Return (x, y) of the center of cell containing provided text 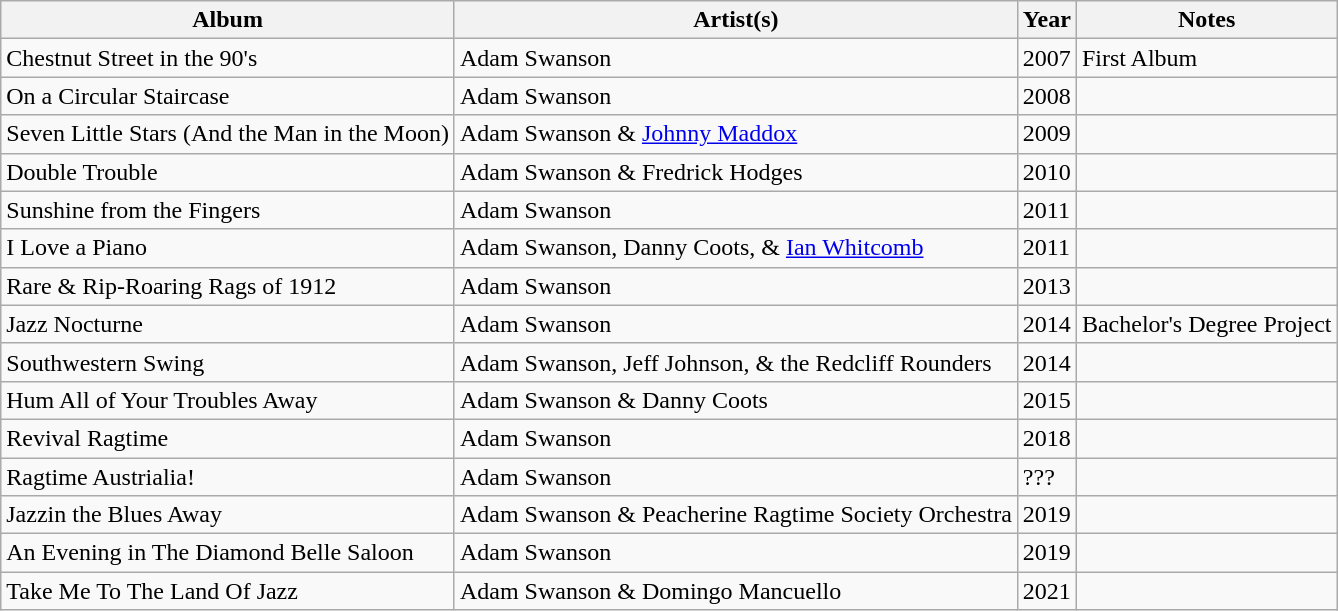
Double Trouble (228, 172)
I Love a Piano (228, 248)
First Album (1206, 58)
Take Me To The Land Of Jazz (228, 591)
Chestnut Street in the 90's (228, 58)
Adam Swanson & Fredrick Hodges (736, 172)
2021 (1046, 591)
2018 (1046, 438)
Adam Swanson, Jeff Johnson, & the Redcliff Rounders (736, 362)
Adam Swanson & Domingo Mancuello (736, 591)
Adam Swanson & Johnny Maddox (736, 134)
Adam Swanson & Peacherine Ragtime Society Orchestra (736, 515)
Jazz Nocturne (228, 324)
Ragtime Austrialia! (228, 477)
Year (1046, 20)
On a Circular Staircase (228, 96)
Revival Ragtime (228, 438)
Album (228, 20)
2015 (1046, 400)
Sunshine from the Fingers (228, 210)
Jazzin the Blues Away (228, 515)
2007 (1046, 58)
Notes (1206, 20)
Southwestern Swing (228, 362)
Bachelor's Degree Project (1206, 324)
??? (1046, 477)
2009 (1046, 134)
2013 (1046, 286)
Rare & Rip-Roaring Rags of 1912 (228, 286)
An Evening in The Diamond Belle Saloon (228, 553)
Hum All of Your Troubles Away (228, 400)
Adam Swanson & Danny Coots (736, 400)
2010 (1046, 172)
Adam Swanson, Danny Coots, & Ian Whitcomb (736, 248)
Artist(s) (736, 20)
Seven Little Stars (And the Man in the Moon) (228, 134)
2008 (1046, 96)
